Output the (X, Y) coordinate of the center of the cell containing the given text.  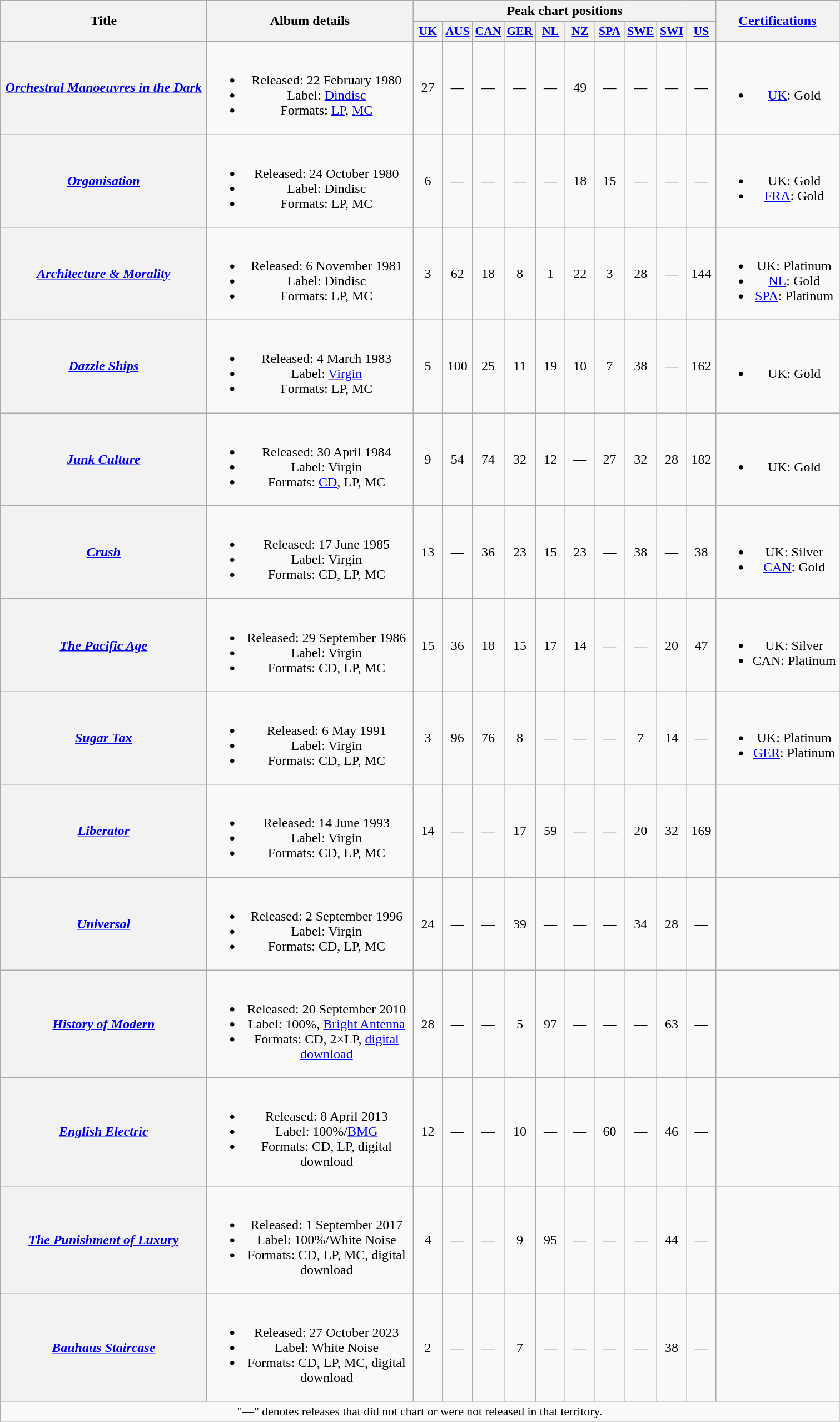
62 (457, 274)
97 (550, 1024)
SPA (609, 32)
162 (702, 367)
59 (550, 831)
24 (428, 924)
4 (428, 1240)
Released: 24 October 1980Label: DindiscFormats: LP, MC (310, 181)
11 (519, 367)
SWI (672, 32)
UK (428, 32)
63 (672, 1024)
Dazzle Ships (103, 367)
Released: 17 June 1985Label: VirginFormats: CD, LP, MC (310, 553)
100 (457, 367)
6 (428, 181)
44 (672, 1240)
74 (488, 459)
1 (550, 274)
39 (519, 924)
Junk Culture (103, 459)
Released: 8 April 2013Label: 100%/BMGFormats: CD, LP, digital download (310, 1132)
NZ (580, 32)
CAN (488, 32)
The Pacific Age (103, 645)
Released: 14 June 1993Label: VirginFormats: CD, LP, MC (310, 831)
Album details (310, 21)
Liberator (103, 831)
US (702, 32)
22 (580, 274)
Crush (103, 553)
UK: PlatinumNL: GoldSPA: Platinum (777, 274)
GER (519, 32)
54 (457, 459)
Released: 4 March 1983Label: VirginFormats: LP, MC (310, 367)
Released: 20 September 2010Label: 100%, Bright AntennaFormats: CD, 2×LP, digital download (310, 1024)
SWE (640, 32)
34 (640, 924)
25 (488, 367)
19 (550, 367)
2 (428, 1348)
182 (702, 459)
76 (488, 738)
Bauhaus Staircase (103, 1348)
Universal (103, 924)
History of Modern (103, 1024)
Released: 1 September 2017Label: 100%/White NoiseFormats: CD, LP, MC, digital download (310, 1240)
English Electric (103, 1132)
"—" denotes releases that did not chart or were not released in that territory. (420, 1411)
Peak chart positions (565, 11)
Sugar Tax (103, 738)
UK: SilverCAN: Gold (777, 553)
13 (428, 553)
The Punishment of Luxury (103, 1240)
Released: 6 May 1991Label: VirginFormats: CD, LP, MC (310, 738)
Released: 30 April 1984Label: VirginFormats: CD, LP, MC (310, 459)
UK: GoldFRA: Gold (777, 181)
Released: 27 October 2023Label: White NoiseFormats: CD, LP, MC, digital download (310, 1348)
Title (103, 21)
Released: 6 November 1981Label: DindiscFormats: LP, MC (310, 274)
49 (580, 88)
169 (702, 831)
AUS (457, 32)
Orchestral Manoeuvres in the Dark (103, 88)
Released: 2 September 1996Label: VirginFormats: CD, LP, MC (310, 924)
UK: PlatinumGER: Platinum (777, 738)
95 (550, 1240)
Released: 22 February 1980Label: DindiscFormats: LP, MC (310, 88)
144 (702, 274)
NL (550, 32)
Released: 29 September 1986Label: VirginFormats: CD, LP, MC (310, 645)
60 (609, 1132)
Organisation (103, 181)
UK: SilverCAN: Platinum (777, 645)
Certifications (777, 21)
Architecture & Morality (103, 274)
47 (702, 645)
46 (672, 1132)
96 (457, 738)
